Output the (X, Y) coordinate of the center of the cell containing the given text.  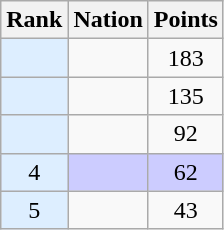
92 (186, 134)
Points (186, 20)
4 (34, 172)
5 (34, 210)
Rank (34, 20)
62 (186, 172)
Nation (108, 20)
183 (186, 58)
43 (186, 210)
135 (186, 96)
